Scan for the cell matching the given text and deliver its (x, y) coordinate at center. 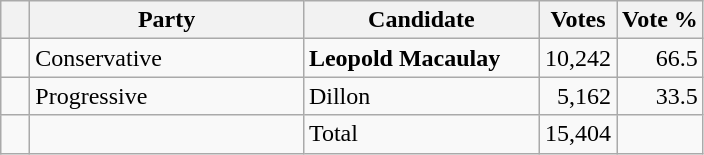
33.5 (660, 96)
Dillon (421, 96)
Conservative (167, 58)
Total (421, 134)
15,404 (578, 134)
10,242 (578, 58)
Party (167, 20)
Progressive (167, 96)
Candidate (421, 20)
Votes (578, 20)
Leopold Macaulay (421, 58)
66.5 (660, 58)
Vote % (660, 20)
5,162 (578, 96)
